Capture the cell that displays the provided text and extract its [x, y] central coordinate. 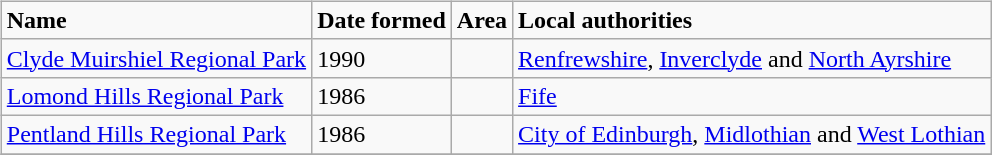
Pentland Hills Regional Park [156, 134]
City of Edinburgh, Midlothian and West Lothian [752, 134]
Renfrewshire, Inverclyde and North Ayrshire [752, 58]
Fife [752, 96]
Clyde Muirshiel Regional Park [156, 58]
1990 [382, 58]
Local authorities [752, 20]
Lomond Hills Regional Park [156, 96]
Name [156, 20]
Date formed [382, 20]
Area [482, 20]
